Pinpoint the cell where the given text exists, returning its (X, Y) midpoint coordinate. 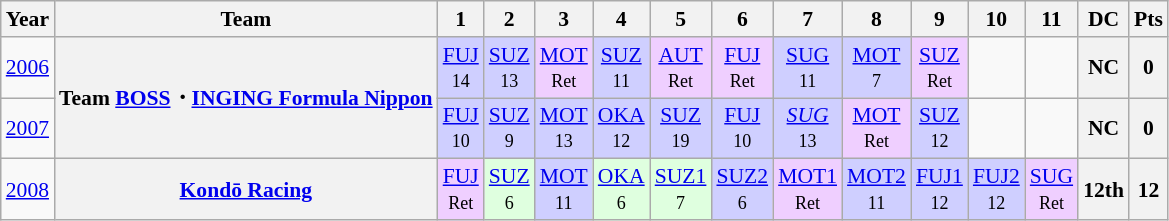
10 (996, 19)
9 (940, 19)
8 (876, 19)
SUZ9 (510, 128)
4 (622, 19)
6 (742, 19)
12 (1148, 190)
SUG13 (808, 128)
2007 (28, 128)
FUJ14 (461, 68)
SUZ6 (510, 190)
SUZ19 (681, 128)
SUZ17 (681, 190)
5 (681, 19)
DC (1104, 19)
FUJ112 (940, 190)
2008 (28, 190)
MOT11 (564, 190)
MOT7 (876, 68)
OKA12 (622, 128)
1 (461, 19)
SUGRet (1052, 190)
AUTRet (681, 68)
Kondō Racing (246, 190)
SUZ13 (510, 68)
MOT211 (876, 190)
Team (246, 19)
MOT13 (564, 128)
Pts (1148, 19)
OKA6 (622, 190)
3 (564, 19)
SUG11 (808, 68)
SUZ26 (742, 190)
MOT1Ret (808, 190)
2006 (28, 68)
SUZ11 (622, 68)
Year (28, 19)
SUZRet (940, 68)
12th (1104, 190)
7 (808, 19)
SUZ12 (940, 128)
FUJ212 (996, 190)
2 (510, 19)
Team BOSS・INGING Formula Nippon (246, 98)
11 (1052, 19)
